Determine the (x, y) coordinate at the center of the cell enclosing the given text.  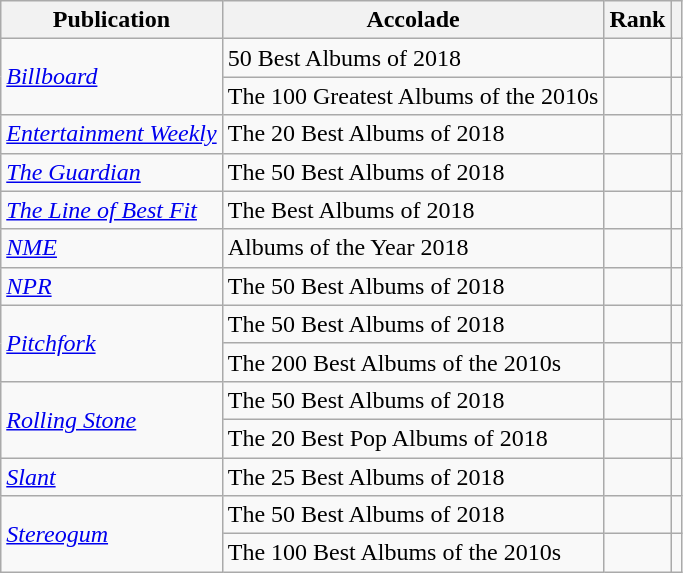
NPR (112, 286)
Publication (112, 20)
Stereogum (112, 534)
NME (112, 248)
Albums of the Year 2018 (413, 248)
Slant (112, 477)
The 200 Best Albums of the 2010s (413, 362)
Billboard (112, 77)
The 20 Best Albums of 2018 (413, 134)
The Best Albums of 2018 (413, 210)
Rank (638, 20)
Entertainment Weekly (112, 134)
The 25 Best Albums of 2018 (413, 477)
The 100 Greatest Albums of the 2010s (413, 96)
The 100 Best Albums of the 2010s (413, 553)
Accolade (413, 20)
50 Best Albums of 2018 (413, 58)
The 20 Best Pop Albums of 2018 (413, 438)
Pitchfork (112, 343)
The Guardian (112, 172)
The Line of Best Fit (112, 210)
Rolling Stone (112, 419)
